Locate the cell with the specified text and output its (x, y) center coordinate. 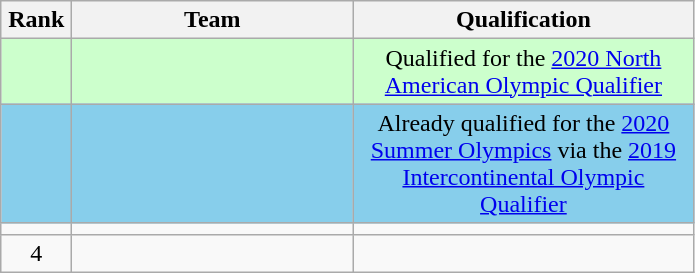
Team (212, 20)
Qualification (524, 20)
Already qualified for the 2020 Summer Olympics via the 2019 Intercontinental Olympic Qualifier (524, 164)
Qualified for the 2020 North American Olympic Qualifier (524, 72)
Rank (36, 20)
4 (36, 253)
